Search for the cell housing the specified text and yield its (X, Y) center coordinate. 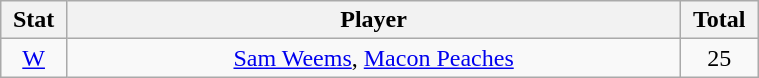
Total (720, 20)
25 (720, 58)
Stat (34, 20)
Player (373, 20)
Sam Weems, Macon Peaches (373, 58)
W (34, 58)
